Identify which cell holds the provided text, then report its [x, y] central coordinate. 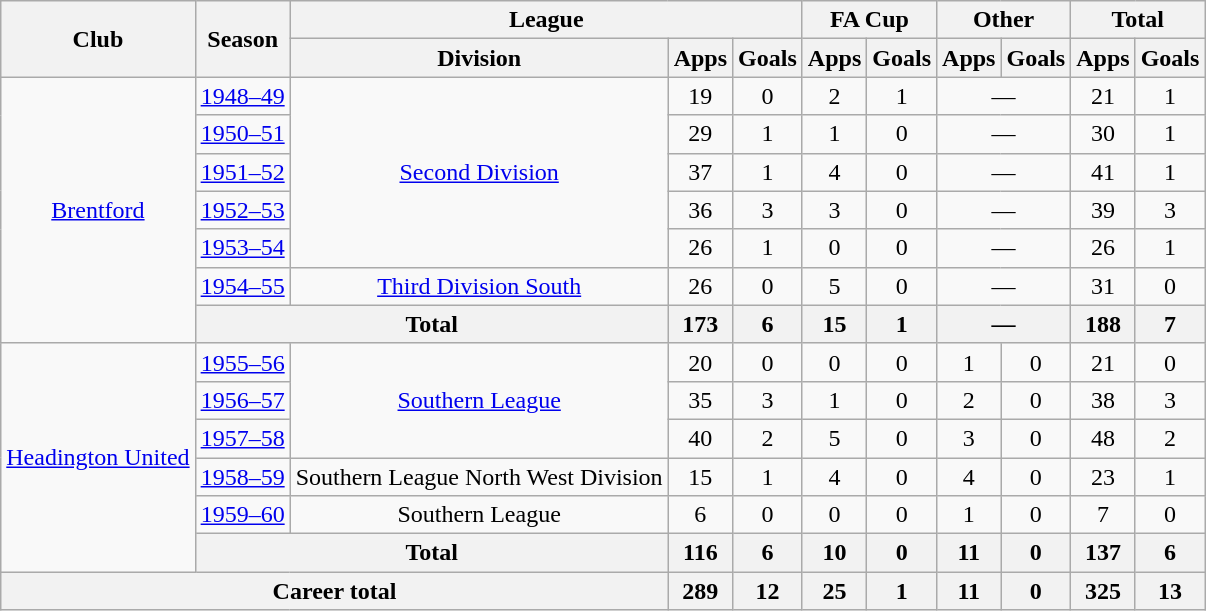
1955–56 [242, 362]
Club [98, 39]
39 [1103, 210]
37 [700, 172]
41 [1103, 172]
1951–52 [242, 172]
Season [242, 39]
1957–58 [242, 438]
Second Division [479, 172]
1948–49 [242, 96]
48 [1103, 438]
25 [834, 591]
FA Cup [869, 20]
13 [1170, 591]
40 [700, 438]
31 [1103, 286]
League [546, 20]
1952–53 [242, 210]
Brentford [98, 210]
12 [768, 591]
289 [700, 591]
325 [1103, 591]
Division [479, 58]
188 [1103, 324]
36 [700, 210]
Other [1004, 20]
1953–54 [242, 248]
1954–55 [242, 286]
1958–59 [242, 477]
1959–60 [242, 515]
173 [700, 324]
29 [700, 134]
23 [1103, 477]
30 [1103, 134]
Headington United [98, 457]
Third Division South [479, 286]
38 [1103, 400]
19 [700, 96]
1950–51 [242, 134]
137 [1103, 553]
20 [700, 362]
Southern League North West Division [479, 477]
1956–57 [242, 400]
35 [700, 400]
Career total [334, 591]
116 [700, 553]
10 [834, 553]
